Return the [X, Y] coordinate for the center point of the cell that contains the specified text.  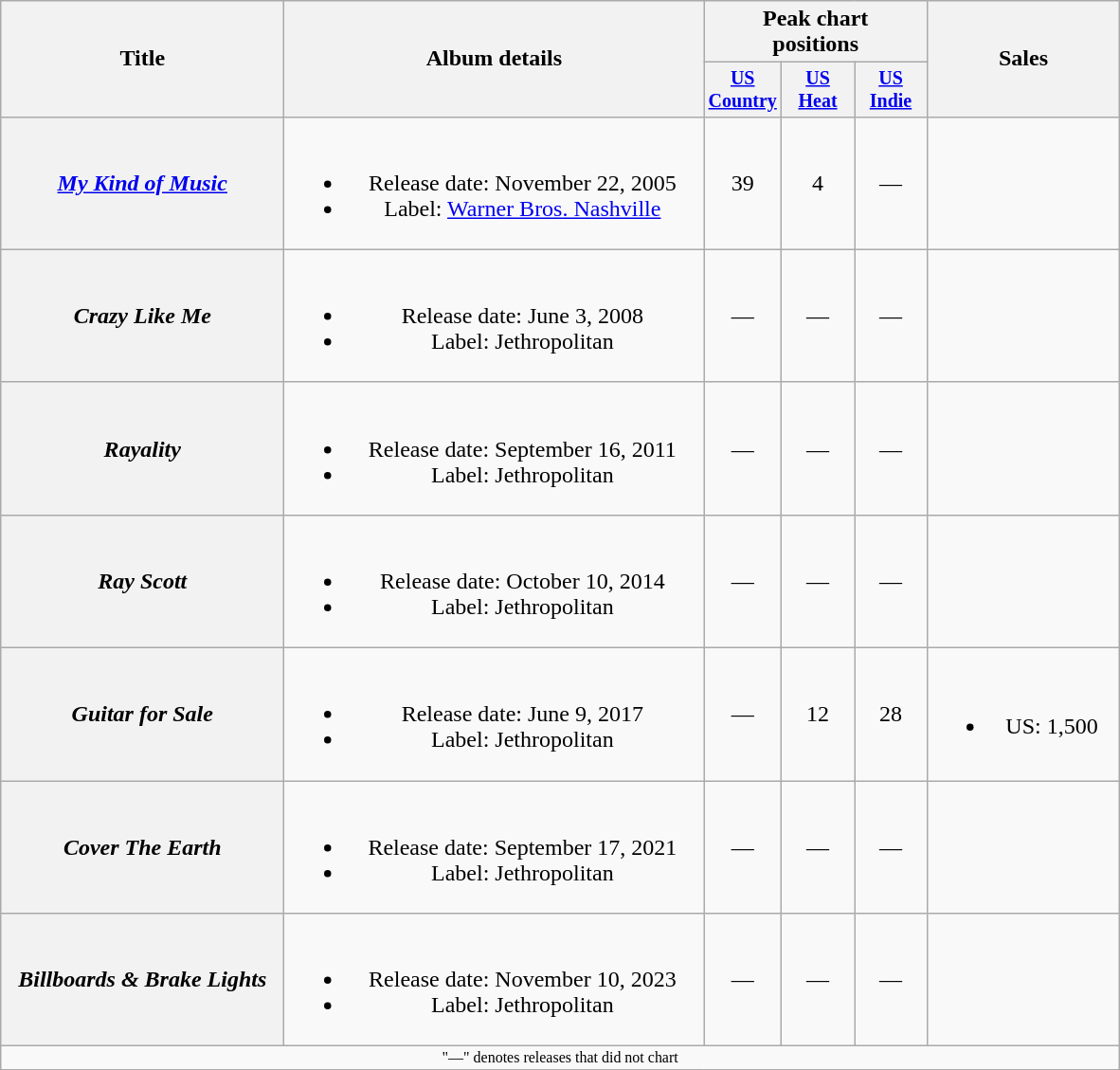
Release date: June 3, 2008Label: Jethropolitan [495, 316]
Release date: November 10, 2023Label: Jethropolitan [495, 980]
12 [819, 715]
Peak chartpositions [816, 32]
My Kind of Music [142, 183]
Release date: June 9, 2017Label: Jethropolitan [495, 715]
Crazy Like Me [142, 316]
Release date: November 22, 2005Label: Warner Bros. Nashville [495, 183]
4 [819, 183]
28 [891, 715]
"—" denotes releases that did not chart [561, 1058]
Release date: September 16, 2011Label: Jethropolitan [495, 448]
Sales [1023, 59]
US: 1,500 [1023, 715]
Ray Scott [142, 581]
US Country [743, 89]
Release date: October 10, 2014Label: Jethropolitan [495, 581]
Billboards & Brake Lights [142, 980]
Title [142, 59]
Cover The Earth [142, 847]
US Heat [819, 89]
Guitar for Sale [142, 715]
Release date: September 17, 2021Label: Jethropolitan [495, 847]
Album details [495, 59]
39 [743, 183]
US Indie [891, 89]
Rayality [142, 448]
